From the cell containing the given text, extract its center point as [x, y] coordinate. 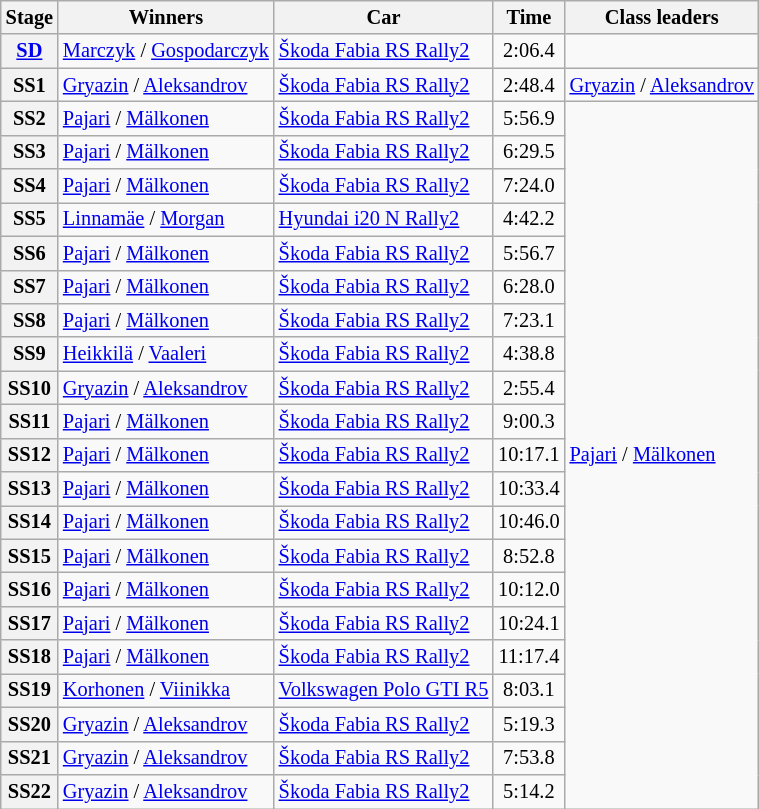
Stage [30, 17]
2:48.4 [528, 85]
Linnamäe / Morgan [166, 219]
Class leaders [662, 17]
2:55.4 [528, 388]
SS20 [30, 724]
7:53.8 [528, 758]
10:46.0 [528, 522]
5:56.7 [528, 253]
Winners [166, 17]
SS2 [30, 118]
6:29.5 [528, 152]
10:17.1 [528, 455]
10:12.0 [528, 589]
SS19 [30, 690]
SS3 [30, 152]
SS8 [30, 320]
SS16 [30, 589]
8:52.8 [528, 556]
SS10 [30, 388]
Time [528, 17]
Volkswagen Polo GTI R5 [384, 690]
10:33.4 [528, 489]
SS13 [30, 489]
SS7 [30, 287]
SS12 [30, 455]
Marczyk / Gospodarczyk [166, 51]
5:56.9 [528, 118]
2:06.4 [528, 51]
7:23.1 [528, 320]
4:42.2 [528, 219]
SS1 [30, 85]
5:19.3 [528, 724]
SS15 [30, 556]
9:00.3 [528, 421]
Heikkilä / Vaaleri [166, 354]
SS5 [30, 219]
SS11 [30, 421]
8:03.1 [528, 690]
SS9 [30, 354]
10:24.1 [528, 623]
Korhonen / Viinikka [166, 690]
7:24.0 [528, 186]
Hyundai i20 N Rally2 [384, 219]
SS6 [30, 253]
SS17 [30, 623]
SS4 [30, 186]
SD [30, 51]
Car [384, 17]
SS14 [30, 522]
6:28.0 [528, 287]
SS22 [30, 791]
SS18 [30, 657]
11:17.4 [528, 657]
4:38.8 [528, 354]
SS21 [30, 758]
5:14.2 [528, 791]
